Detect which cell encompasses the target text, then output its [x, y] center coordinate. 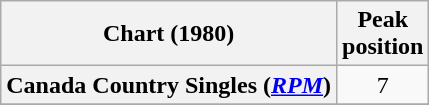
Chart (1980) [169, 34]
7 [383, 85]
Peak position [383, 34]
Canada Country Singles (RPM) [169, 85]
